Find where the given text appears and provide that cell's center as (x, y) coordinate. 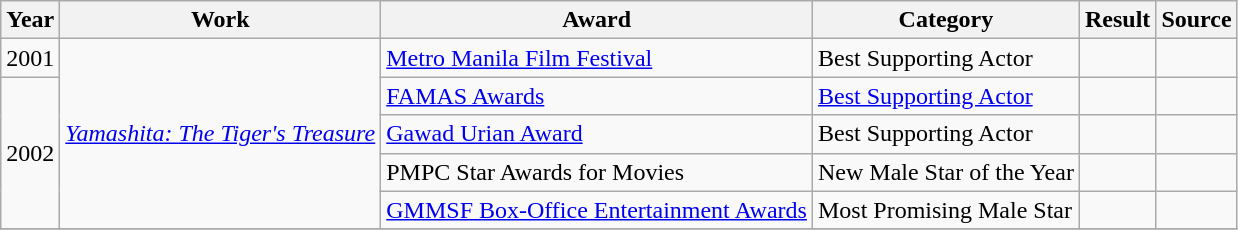
GMMSF Box-Office Entertainment Awards (597, 210)
Award (597, 20)
New Male Star of the Year (946, 172)
Source (1196, 20)
Most Promising Male Star (946, 210)
2002 (30, 153)
Yamashita: The Tiger's Treasure (220, 134)
Category (946, 20)
PMPC Star Awards for Movies (597, 172)
Work (220, 20)
Gawad Urian Award (597, 134)
FAMAS Awards (597, 96)
Metro Manila Film Festival (597, 58)
Year (30, 20)
Result (1117, 20)
2001 (30, 58)
